Provide the [X, Y] coordinate of the cell's center where the given text is located.  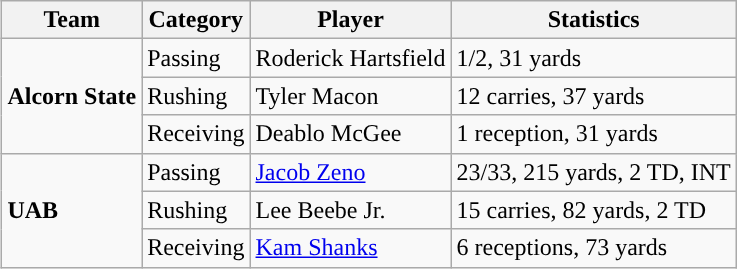
Team [72, 20]
1 reception, 31 yards [594, 134]
Category [196, 20]
Deablo McGee [350, 134]
Lee Beebe Jr. [350, 210]
Roderick Hartsfield [350, 58]
Tyler Macon [350, 96]
Jacob Zeno [350, 172]
Statistics [594, 20]
Alcorn State [72, 96]
Player [350, 20]
23/33, 215 yards, 2 TD, INT [594, 172]
15 carries, 82 yards, 2 TD [594, 210]
12 carries, 37 yards [594, 96]
Kam Shanks [350, 248]
6 receptions, 73 yards [594, 248]
UAB [72, 210]
1/2, 31 yards [594, 58]
